Provide the [X, Y] coordinate of the cell's center where the given text is located.  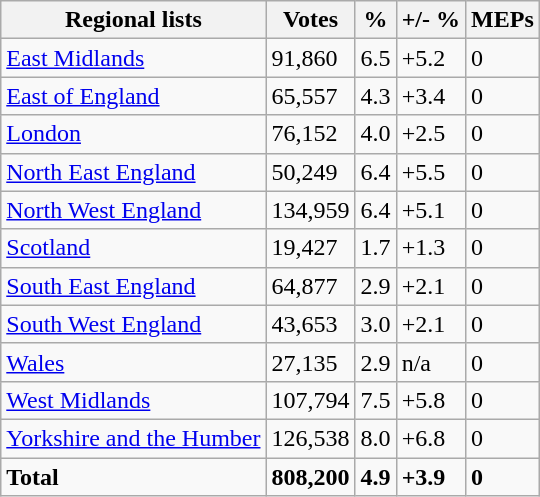
North West England [134, 210]
65,557 [310, 96]
19,427 [310, 248]
Yorkshire and the Humber [134, 438]
134,959 [310, 210]
West Midlands [134, 400]
+2.5 [430, 134]
4.0 [376, 134]
91,860 [310, 58]
East Midlands [134, 58]
64,877 [310, 286]
North East England [134, 172]
East of England [134, 96]
Total [134, 477]
27,135 [310, 362]
+5.1 [430, 210]
+/- % [430, 20]
7.5 [376, 400]
n/a [430, 362]
South East England [134, 286]
+1.3 [430, 248]
1.7 [376, 248]
+5.5 [430, 172]
% [376, 20]
50,249 [310, 172]
+5.2 [430, 58]
3.0 [376, 324]
+3.9 [430, 477]
London [134, 134]
Votes [310, 20]
107,794 [310, 400]
8.0 [376, 438]
+6.8 [430, 438]
South West England [134, 324]
808,200 [310, 477]
+5.8 [430, 400]
76,152 [310, 134]
126,538 [310, 438]
Regional lists [134, 20]
+3.4 [430, 96]
4.9 [376, 477]
43,653 [310, 324]
Scotland [134, 248]
4.3 [376, 96]
Wales [134, 362]
6.5 [376, 58]
MEPs [503, 20]
